Determine the [X, Y] coordinate at the center of the cell enclosing the given text.  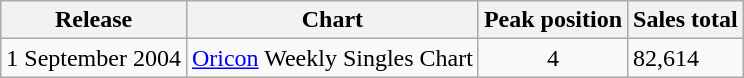
82,614 [686, 58]
Release [94, 20]
Sales total [686, 20]
1 September 2004 [94, 58]
Chart [332, 20]
Peak position [552, 20]
4 [552, 58]
Oricon Weekly Singles Chart [332, 58]
